For the text-containing cell, return its midpoint in [x, y] coordinate format. 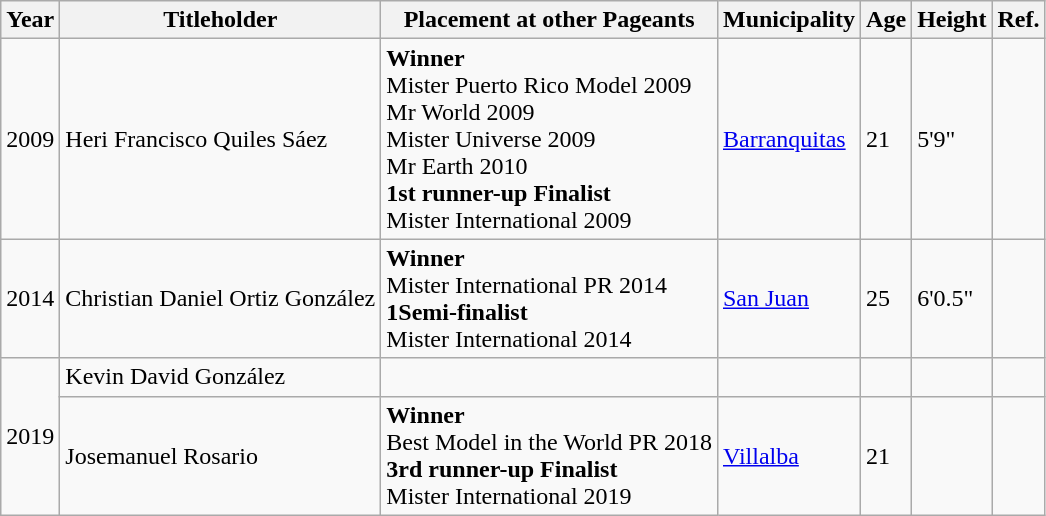
Kevin David González [220, 377]
Placement at other Pageants [550, 20]
Year [30, 20]
WinnerBest Model in the World PR 20183rd runner-up FinalistMister International 2019 [550, 456]
Barranquitas [788, 139]
2019 [30, 436]
Christian Daniel Ortiz González [220, 298]
Age [886, 20]
WinnerMister International PR 20141Semi-finalistMister International 2014 [550, 298]
25 [886, 298]
Ref. [1018, 20]
San Juan [788, 298]
WinnerMister Puerto Rico Model 2009Mr World 2009Mister Universe 2009Mr Earth 20101st runner-up FinalistMister International 2009 [550, 139]
Titleholder [220, 20]
Heri Francisco Quiles Sáez [220, 139]
Villalba [788, 456]
2014 [30, 298]
Josemanuel Rosario [220, 456]
2009 [30, 139]
5'9" [952, 139]
Municipality [788, 20]
6'0.5" [952, 298]
Height [952, 20]
